Find where the given text appears and provide that cell's center as (x, y) coordinate. 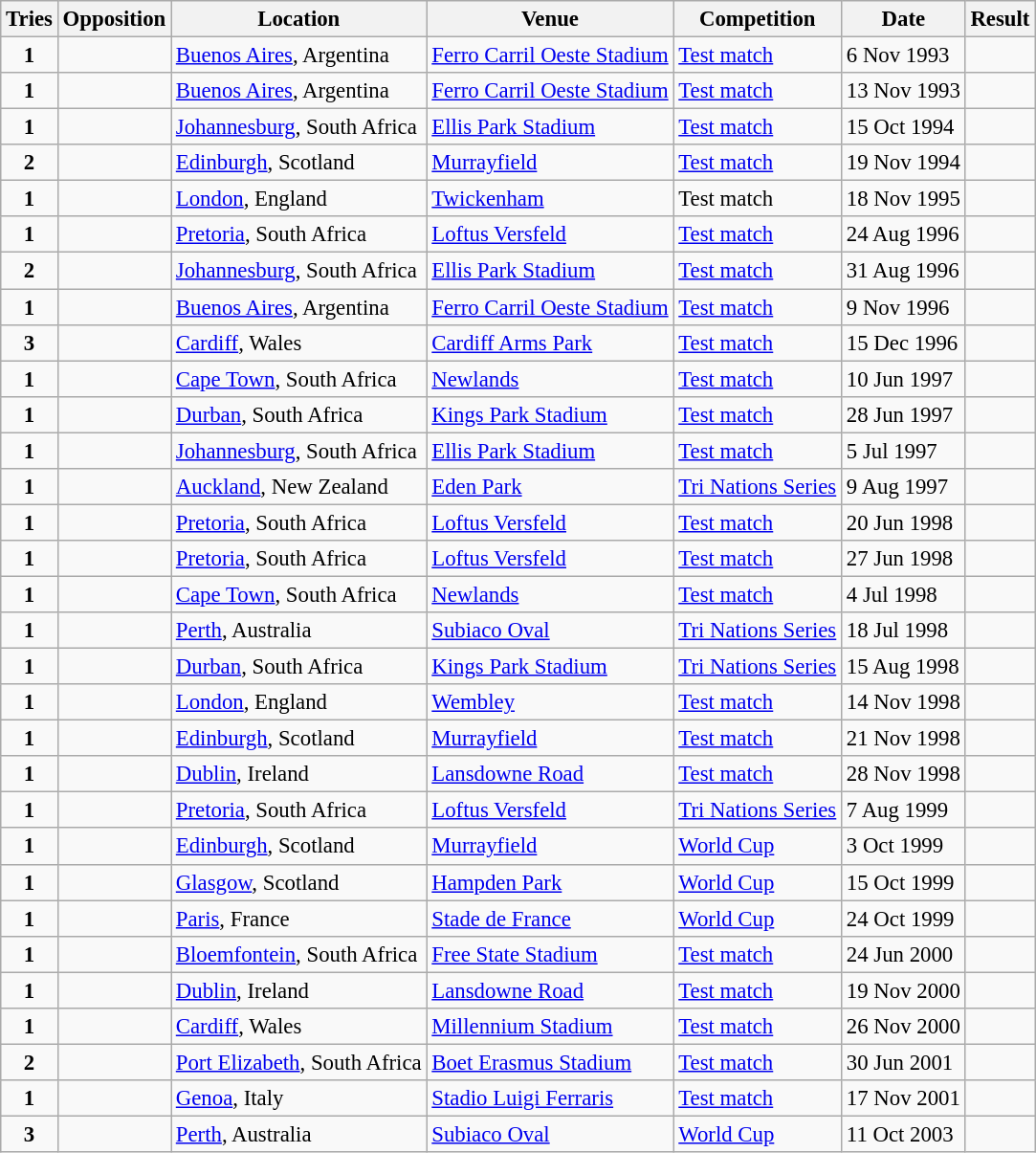
24 Jun 2000 (904, 954)
Opposition (114, 19)
17 Nov 2001 (904, 1098)
Stade de France (550, 919)
20 Jun 1998 (904, 522)
11 Oct 2003 (904, 1134)
4 Jul 1998 (904, 594)
18 Jul 1998 (904, 631)
Millennium Stadium (550, 1027)
Date (904, 19)
21 Nov 1998 (904, 739)
3 Oct 1999 (904, 847)
Eden Park (550, 487)
Hampden Park (550, 882)
Venue (550, 19)
13 Nov 1993 (904, 91)
6 Nov 1993 (904, 55)
9 Nov 1996 (904, 307)
5 Jul 1997 (904, 451)
Twickenham (550, 199)
15 Oct 1999 (904, 882)
24 Aug 1996 (904, 234)
26 Nov 2000 (904, 1027)
7 Aug 1999 (904, 810)
15 Aug 1998 (904, 667)
Free State Stadium (550, 954)
Port Elizabeth, South Africa (298, 1062)
15 Dec 1996 (904, 343)
Wembley (550, 702)
Result (1001, 19)
Paris, France (298, 919)
10 Jun 1997 (904, 379)
15 Oct 1994 (904, 127)
Glasgow, Scotland (298, 882)
Stadio Luigi Ferraris (550, 1098)
9 Aug 1997 (904, 487)
Tries (30, 19)
24 Oct 1999 (904, 919)
14 Nov 1998 (904, 702)
Competition (758, 19)
19 Nov 1994 (904, 163)
30 Jun 2001 (904, 1062)
Location (298, 19)
27 Jun 1998 (904, 559)
Genoa, Italy (298, 1098)
Cardiff Arms Park (550, 343)
Bloemfontein, South Africa (298, 954)
Boet Erasmus Stadium (550, 1062)
19 Nov 2000 (904, 990)
Auckland, New Zealand (298, 487)
31 Aug 1996 (904, 271)
28 Nov 1998 (904, 774)
18 Nov 1995 (904, 199)
28 Jun 1997 (904, 414)
